Pinpoint the cell where the given text exists, returning its [x, y] midpoint coordinate. 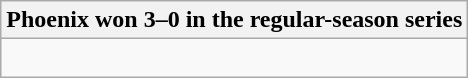
Phoenix won 3–0 in the regular-season series [234, 20]
